Determine the (x, y) coordinate at the center of the cell enclosing the given text.  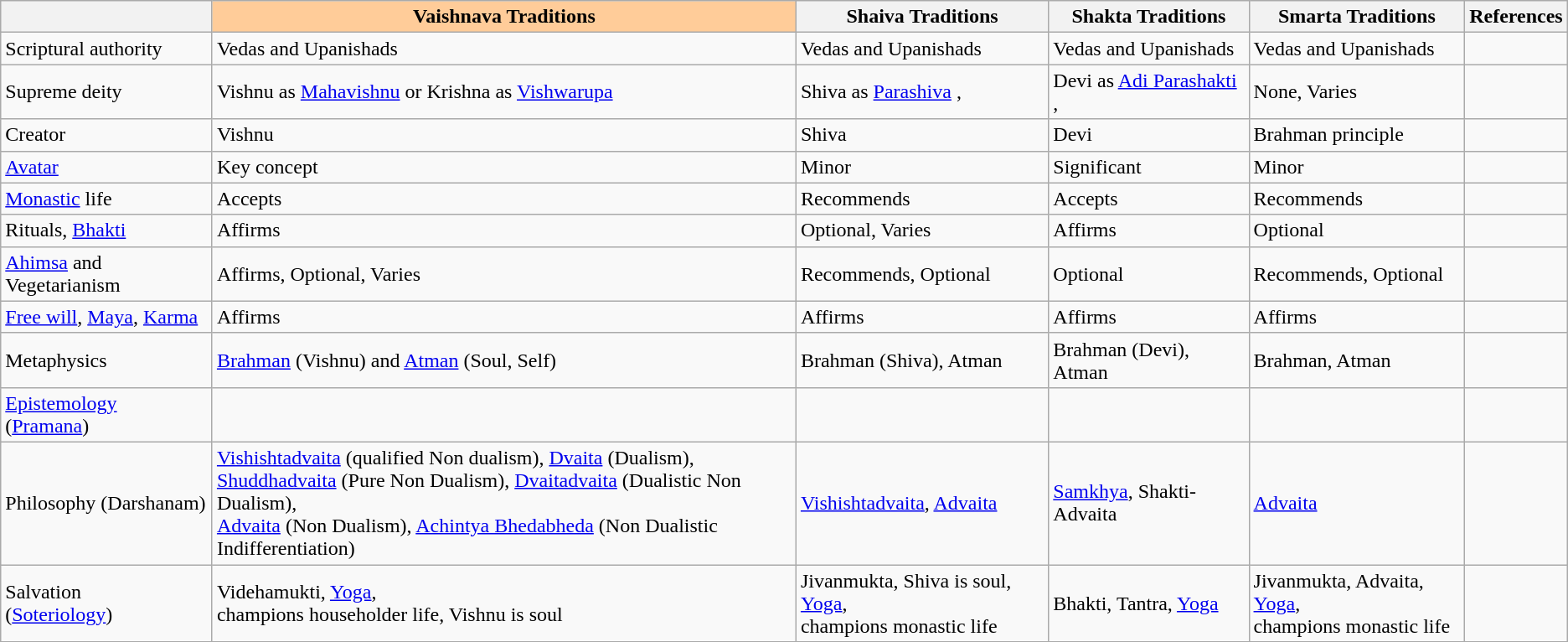
Salvation(Soteriology) (107, 603)
Vishishtadvaita, Advaita (921, 503)
Ahimsa and Vegetarianism (107, 273)
Supreme deity (107, 92)
Epistemology(Pramana) (107, 414)
Jivanmukta, Shiva is soul, Yoga,champions monastic life (921, 603)
Brahman (Vishnu) and Atman (Soul, Self) (504, 360)
Shakta Traditions (1149, 17)
Creator (107, 135)
Devi as Adi Parashakti , (1149, 92)
Brahman (Shiva), Atman (921, 360)
Jivanmukta, Advaita, Yoga,champions monastic life (1357, 603)
Vishnu as Mahavishnu or Krishna as Vishwarupa (504, 92)
Monastic life (107, 199)
Brahman principle (1357, 135)
Smarta Traditions (1357, 17)
Shaiva Traditions (921, 17)
Key concept (504, 167)
None, Varies (1357, 92)
Brahman, Atman (1357, 360)
Metaphysics (107, 360)
Shiva (921, 135)
Affirms, Optional, Varies (504, 273)
Videhamukti, Yoga,champions householder life, Vishnu is soul (504, 603)
Brahman (Devi), Atman (1149, 360)
Free will, Maya, Karma (107, 317)
Samkhya, Shakti-Advaita (1149, 503)
Vaishnava Traditions (504, 17)
Advaita (1357, 503)
Significant (1149, 167)
Philosophy (Darshanam) (107, 503)
Avatar (107, 167)
Scriptural authority (107, 49)
References (1516, 17)
Rituals, Bhakti (107, 230)
Vishnu (504, 135)
Shiva as Parashiva , (921, 92)
Bhakti, Tantra, Yoga (1149, 603)
Devi (1149, 135)
Optional, Varies (921, 230)
